Return the [x, y] coordinate for the center point of the cell that contains the specified text.  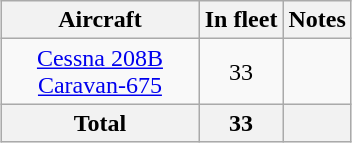
Notes [317, 20]
Aircraft [100, 20]
Cessna 208B Caravan-675 [100, 72]
In fleet [241, 20]
Total [100, 123]
